Determine the (x, y) coordinate at the center of the cell enclosing the given text.  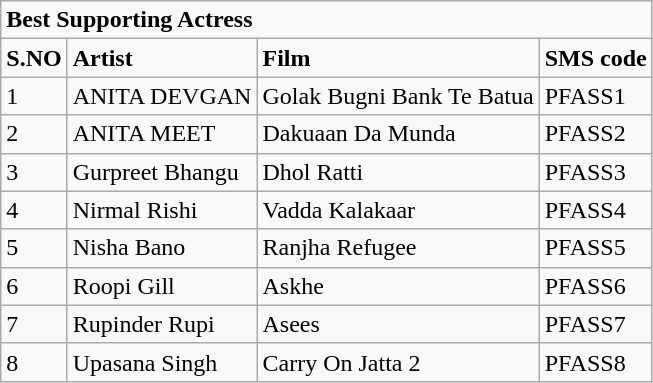
ANITA DEVGAN (162, 96)
8 (34, 362)
ANITA MEET (162, 134)
PFASS4 (596, 210)
Roopi Gill (162, 286)
PFASS7 (596, 324)
PFASS8 (596, 362)
PFASS2 (596, 134)
Ranjha Refugee (398, 248)
PFASS3 (596, 172)
Vadda Kalakaar (398, 210)
Upasana Singh (162, 362)
PFASS1 (596, 96)
S.NO (34, 58)
Best Supporting Actress (327, 20)
Golak Bugni Bank Te Batua (398, 96)
Nisha Bano (162, 248)
Asees (398, 324)
6 (34, 286)
Dhol Ratti (398, 172)
3 (34, 172)
1 (34, 96)
Gurpreet Bhangu (162, 172)
Artist (162, 58)
5 (34, 248)
PFASS6 (596, 286)
PFASS5 (596, 248)
Nirmal Rishi (162, 210)
Askhe (398, 286)
Dakuaan Da Munda (398, 134)
2 (34, 134)
Film (398, 58)
Carry On Jatta 2 (398, 362)
4 (34, 210)
7 (34, 324)
Rupinder Rupi (162, 324)
SMS code (596, 58)
